Provide the [X, Y] coordinate of the cell's center where the given text is located.  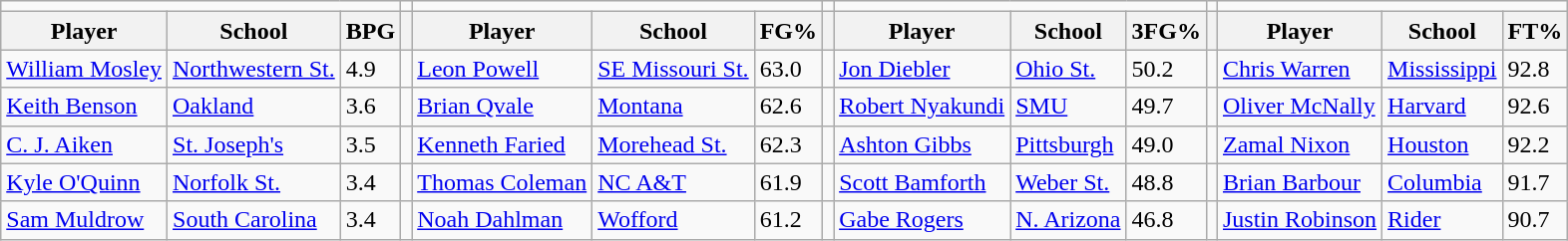
Justin Robinson [1299, 220]
Weber St. [1068, 182]
49.7 [1166, 107]
Wofford [673, 220]
3FG% [1166, 31]
Leon Powell [503, 69]
4.9 [370, 69]
63.0 [788, 69]
50.2 [1166, 69]
Scott Bamforth [922, 182]
Thomas Coleman [503, 182]
Ashton Gibbs [922, 144]
62.6 [788, 107]
St. Joseph's [254, 144]
Chris Warren [1299, 69]
90.7 [1535, 220]
Norfolk St. [254, 182]
BPG [370, 31]
Harvard [1442, 107]
Mississippi [1442, 69]
Oakland [254, 107]
91.7 [1535, 182]
Kyle O'Quinn [84, 182]
Pittsburgh [1068, 144]
48.8 [1166, 182]
Sam Muldrow [84, 220]
NC A&T [673, 182]
FG% [788, 31]
Brian Barbour [1299, 182]
SMU [1068, 107]
Kenneth Faried [503, 144]
Ohio St. [1068, 69]
South Carolina [254, 220]
62.3 [788, 144]
Robert Nyakundi [922, 107]
Brian Qvale [503, 107]
92.8 [1535, 69]
Keith Benson [84, 107]
Columbia [1442, 182]
Gabe Rogers [922, 220]
SE Missouri St. [673, 69]
Houston [1442, 144]
Zamal Nixon [1299, 144]
61.2 [788, 220]
C. J. Aiken [84, 144]
Morehead St. [673, 144]
49.0 [1166, 144]
Noah Dahlman [503, 220]
3.6 [370, 107]
61.9 [788, 182]
Jon Diebler [922, 69]
FT% [1535, 31]
Montana [673, 107]
Oliver McNally [1299, 107]
N. Arizona [1068, 220]
William Mosley [84, 69]
Rider [1442, 220]
92.2 [1535, 144]
Northwestern St. [254, 69]
46.8 [1166, 220]
92.6 [1535, 107]
3.5 [370, 144]
